Return (X, Y) of the center of cell containing provided text 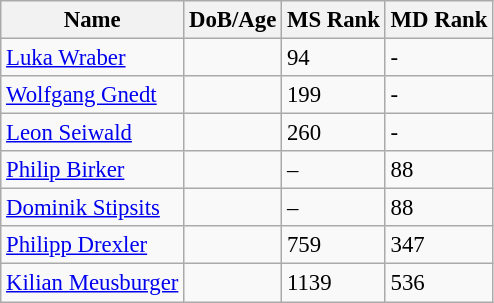
Leon Seiwald (92, 133)
347 (438, 245)
Dominik Stipsits (92, 208)
Wolfgang Gnedt (92, 95)
DoB/Age (233, 20)
MD Rank (438, 20)
1139 (334, 283)
536 (438, 283)
Kilian Meusburger (92, 283)
759 (334, 245)
MS Rank (334, 20)
Luka Wraber (92, 58)
199 (334, 95)
Name (92, 20)
Philip Birker (92, 170)
Philipp Drexler (92, 245)
94 (334, 58)
260 (334, 133)
